Search for the cell housing the specified text and yield its (X, Y) center coordinate. 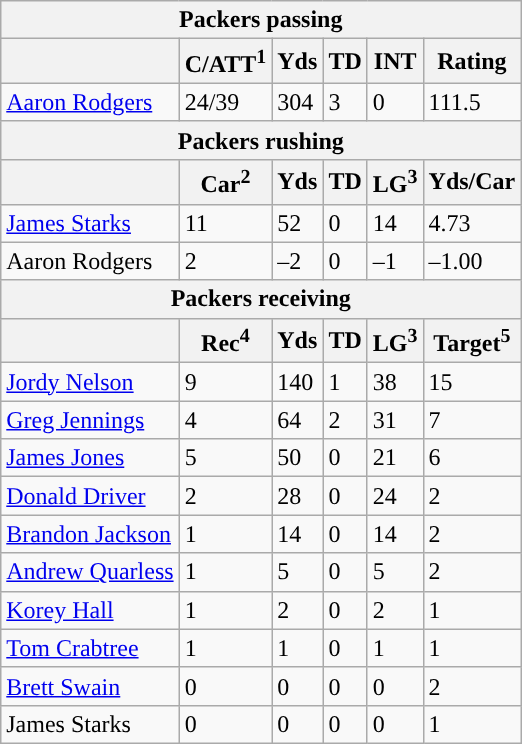
Brett Swain (90, 686)
Yds/Car (472, 182)
21 (395, 458)
28 (298, 496)
Packers rushing (261, 140)
4.73 (472, 223)
Andrew Quarless (90, 572)
3 (345, 102)
64 (298, 420)
Jordy Nelson (90, 382)
James Jones (90, 458)
–1.00 (472, 261)
Packers receiving (261, 299)
24/39 (226, 102)
Rec4 (226, 340)
INT (395, 62)
304 (298, 102)
Donald Driver (90, 496)
Korey Hall (90, 610)
4 (226, 420)
Target5 (472, 340)
–1 (395, 261)
6 (472, 458)
7 (472, 420)
50 (298, 458)
Brandon Jackson (90, 534)
140 (298, 382)
9 (226, 382)
Car2 (226, 182)
Packers passing (261, 20)
Greg Jennings (90, 420)
52 (298, 223)
24 (395, 496)
C/ATT1 (226, 62)
38 (395, 382)
Rating (472, 62)
–2 (298, 261)
111.5 (472, 102)
31 (395, 420)
Tom Crabtree (90, 648)
15 (472, 382)
11 (226, 223)
